Scan for the cell matching the given text and deliver its [x, y] coordinate at center. 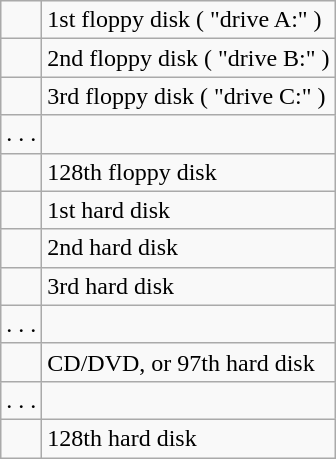
1st hard disk [188, 210]
1st floppy disk ( "drive A:" ) [188, 20]
2nd hard disk [188, 248]
2nd floppy disk ( "drive B:" ) [188, 58]
3rd floppy disk ( "drive C:" ) [188, 96]
3rd hard disk [188, 286]
CD/DVD, or 97th hard disk [188, 362]
128th floppy disk [188, 172]
128th hard disk [188, 438]
